Identify which cell holds the provided text, then report its [X, Y] central coordinate. 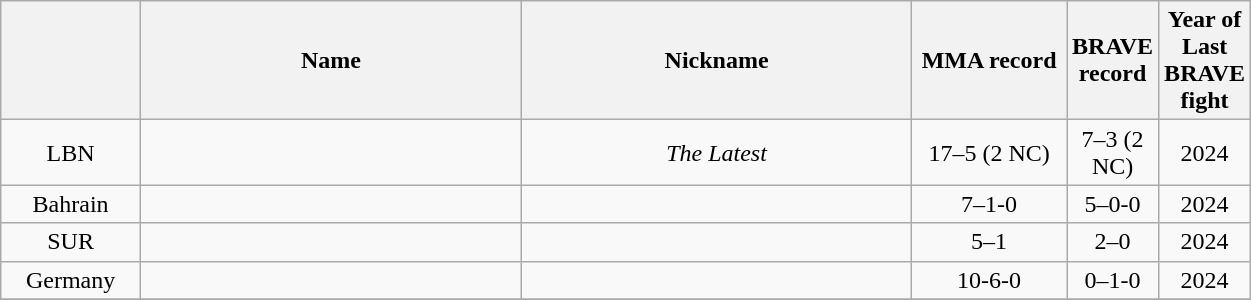
10-6-0 [990, 280]
Germany [71, 280]
2–0 [1113, 242]
5–1 [990, 242]
LBN [71, 152]
SUR [71, 242]
5–0-0 [1113, 204]
MMA record [990, 60]
7–1-0 [990, 204]
0–1-0 [1113, 280]
Year of Last BRAVE fight [1205, 60]
Nickname [716, 60]
17–5 (2 NC) [990, 152]
Bahrain [71, 204]
Name [330, 60]
The Latest [716, 152]
7–3 (2 NC) [1113, 152]
BRAVE record [1113, 60]
